Provide the [X, Y] coordinate of the cell's center where the given text is located.  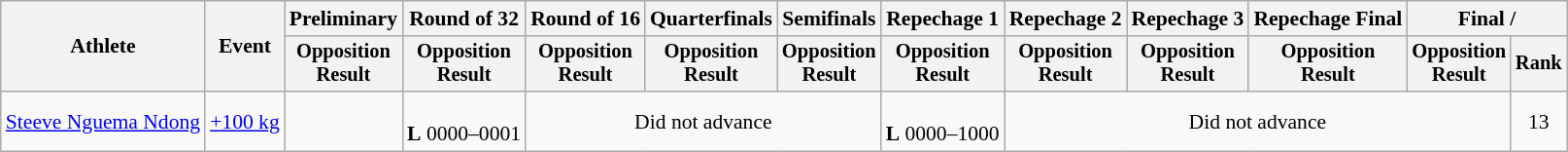
Quarterfinals [711, 19]
Steeve Nguema Ndong [103, 121]
L 0000–1000 [942, 121]
Repechage Final [1327, 19]
Athlete [103, 47]
Semifinals [830, 19]
Preliminary [344, 19]
Event [245, 47]
Repechage 2 [1066, 19]
Round of 16 [585, 19]
Final / [1486, 19]
+100 kg [245, 121]
L 0000–0001 [464, 121]
Rank [1539, 64]
13 [1539, 121]
Repechage 1 [942, 19]
Repechage 3 [1188, 19]
Round of 32 [464, 19]
